Determine the (X, Y) coordinate at the center of the cell enclosing the given text.  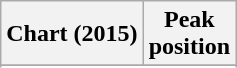
Chart (2015) (72, 34)
Peakposition (189, 34)
